From the cell containing the given text, extract its center point as [x, y] coordinate. 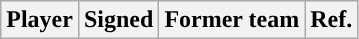
Player [40, 20]
Signed [118, 20]
Ref. [332, 20]
Former team [232, 20]
